Provide the [X, Y] coordinate of the cell's center where the given text is located.  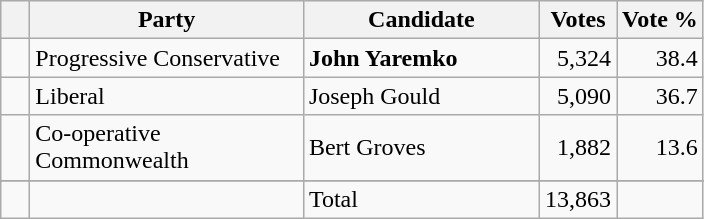
Total [421, 199]
13,863 [578, 199]
1,882 [578, 148]
5,090 [578, 96]
Party [167, 20]
36.7 [660, 96]
Vote % [660, 20]
Votes [578, 20]
Joseph Gould [421, 96]
Liberal [167, 96]
Bert Groves [421, 148]
John Yaremko [421, 58]
5,324 [578, 58]
13.6 [660, 148]
Progressive Conservative [167, 58]
Co-operative Commonwealth [167, 148]
Candidate [421, 20]
38.4 [660, 58]
